Detect which cell encompasses the target text, then output its (x, y) center coordinate. 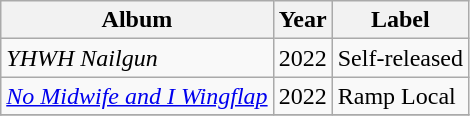
YHWH Nailgun (137, 58)
Album (137, 20)
Self-released (400, 58)
Ramp Local (400, 96)
No Midwife and I Wingflap (137, 96)
Year (302, 20)
Label (400, 20)
